Locate the cell with the specified text and output its [x, y] center coordinate. 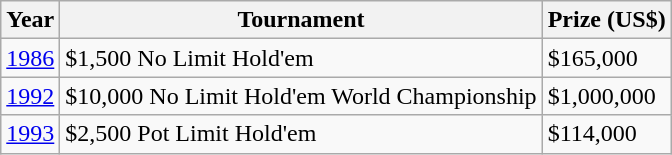
$114,000 [606, 134]
$10,000 No Limit Hold'em World Championship [301, 96]
$2,500 Pot Limit Hold'em [301, 134]
1993 [30, 134]
1992 [30, 96]
$1,000,000 [606, 96]
$165,000 [606, 58]
1986 [30, 58]
$1,500 No Limit Hold'em [301, 58]
Prize (US$) [606, 20]
Tournament [301, 20]
Year [30, 20]
